Return [X, Y] of the center of cell containing provided text 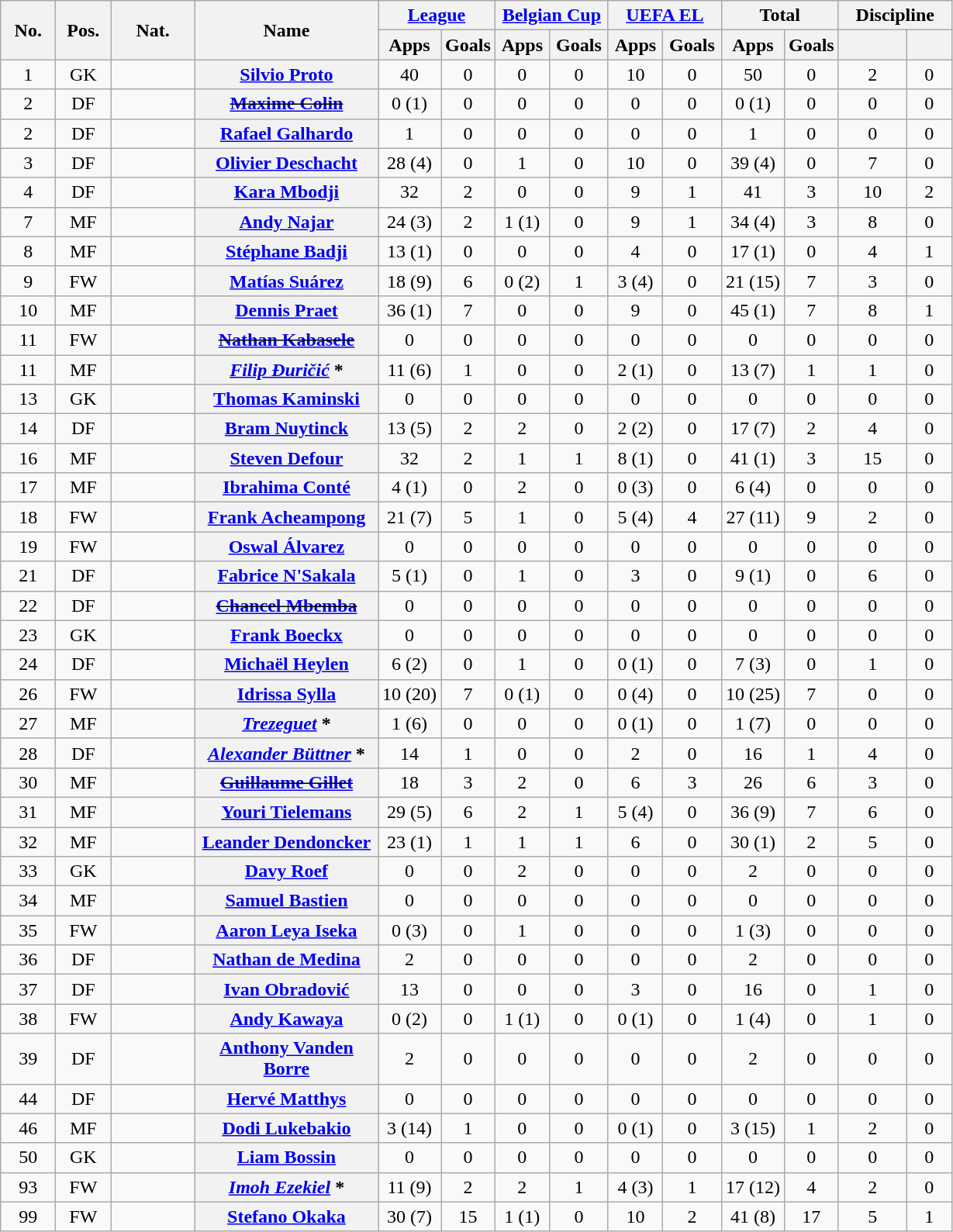
41 [752, 192]
Nat. [154, 30]
11 (9) [409, 1187]
Trezeguet * [286, 723]
13 (5) [409, 429]
Silvio Proto [286, 74]
2 (2) [635, 429]
Liam Bossin [286, 1158]
30 [28, 782]
Andy Najar [286, 222]
Aaron Leya Iseka [286, 930]
Dennis Praet [286, 310]
Stefano Okaka [286, 1216]
1 (7) [752, 723]
34 [28, 901]
4 (3) [635, 1187]
Nathan Kabasele [286, 340]
2 (1) [635, 370]
36 (9) [752, 812]
1 (6) [409, 723]
UEFA EL [665, 16]
Steven Defour [286, 458]
21 (7) [409, 517]
Dodi Lukebakio [286, 1128]
28 (4) [409, 163]
3 (14) [409, 1128]
41 (8) [752, 1216]
3 (15) [752, 1128]
Thomas Kaminski [286, 399]
30 (1) [752, 841]
4 (1) [409, 488]
Maxime Colin [286, 104]
Ivan Obradović [286, 989]
Michaël Heylen [286, 664]
Leander Dendoncker [286, 841]
Stéphane Badji [286, 251]
34 (4) [752, 222]
45 (1) [752, 310]
23 [28, 635]
21 (15) [752, 281]
13 (7) [752, 370]
29 (5) [409, 812]
9 (1) [752, 576]
Samuel Bastien [286, 901]
41 (1) [752, 458]
36 (1) [409, 310]
Davy Roef [286, 871]
No. [28, 30]
Rafael Galhardo [286, 133]
Frank Boeckx [286, 635]
Oswal Álvarez [286, 547]
Fabrice N'Sakala [286, 576]
21 [28, 576]
31 [28, 812]
6 (4) [752, 488]
46 [28, 1128]
Chancel Mbemba [286, 606]
33 [28, 871]
Hervé Matthys [286, 1099]
Belgian Cup [551, 16]
Imoh Ezekiel * [286, 1187]
40 [409, 74]
17 (1) [752, 251]
36 [28, 960]
Matías Suárez [286, 281]
44 [28, 1099]
93 [28, 1187]
Filip Đuričić * [286, 370]
39 (4) [752, 163]
23 (1) [409, 841]
24 (3) [409, 222]
27 [28, 723]
24 [28, 664]
38 [28, 1019]
5 (1) [409, 576]
Anthony Vanden Borre [286, 1059]
19 [28, 547]
League [437, 16]
10 (25) [752, 694]
18 (9) [409, 281]
Guillaume Gillet [286, 782]
Discipline [895, 16]
Pos. [84, 30]
Olivier Deschacht [286, 163]
Andy Kawaya [286, 1019]
Ibrahima Conté [286, 488]
8 (1) [635, 458]
22 [28, 606]
30 (7) [409, 1216]
17 (7) [752, 429]
1 (4) [752, 1019]
39 [28, 1059]
Bram Nuytinck [286, 429]
3 (4) [635, 281]
Idrissa Sylla [286, 694]
11 (6) [409, 370]
37 [28, 989]
27 (11) [752, 517]
28 [28, 753]
Youri Tielemans [286, 812]
99 [28, 1216]
7 (3) [752, 664]
6 (2) [409, 664]
1 (3) [752, 930]
Nathan de Medina [286, 960]
17 (12) [752, 1187]
Total [780, 16]
10 (20) [409, 694]
13 (1) [409, 251]
Alexander Büttner * [286, 753]
0 (4) [635, 694]
Kara Mbodji [286, 192]
Frank Acheampong [286, 517]
35 [28, 930]
Name [286, 30]
